Search for the cell housing the specified text and yield its (x, y) center coordinate. 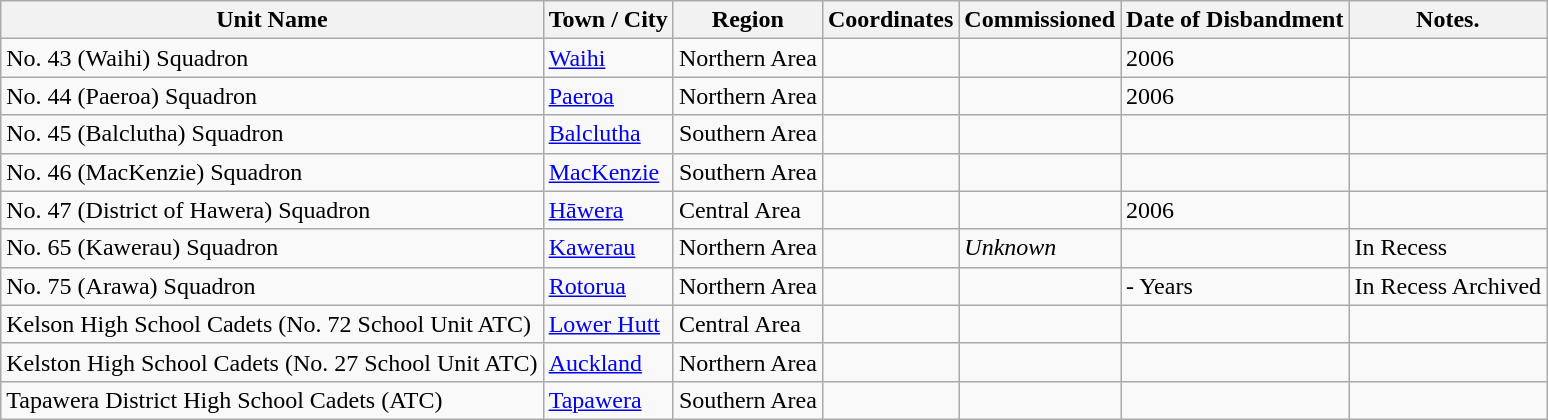
No. 75 (Arawa) Squadron (272, 286)
Town / City (608, 20)
No. 44 (Paeroa) Squadron (272, 96)
- Years (1235, 286)
Tapawera (608, 400)
MacKenzie (608, 172)
Unit Name (272, 20)
Rotorua (608, 286)
Unknown (1040, 248)
Tapawera District High School Cadets (ATC) (272, 400)
Kelston High School Cadets (No. 27 School Unit ATC) (272, 362)
Kawerau (608, 248)
Hāwera (608, 210)
No. 45 (Balclutha) Squadron (272, 134)
No. 46 (MacKenzie) Squadron (272, 172)
Kelson High School Cadets (No. 72 School Unit ATC) (272, 324)
No. 65 (Kawerau) Squadron (272, 248)
Lower Hutt (608, 324)
In Recess (1448, 248)
Waihi (608, 58)
Region (748, 20)
Coordinates (890, 20)
No. 43 (Waihi) Squadron (272, 58)
Commissioned (1040, 20)
Balclutha (608, 134)
Paeroa (608, 96)
Notes. (1448, 20)
Auckland (608, 362)
Date of Disbandment (1235, 20)
In Recess Archived (1448, 286)
No. 47 (District of Hawera) Squadron (272, 210)
